Identify which cell holds the provided text, then report its (x, y) central coordinate. 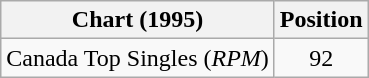
Position (321, 20)
Chart (1995) (138, 20)
Canada Top Singles (RPM) (138, 58)
92 (321, 58)
